Extract the [x, y] coordinate from the center of the cell holding the provided text.  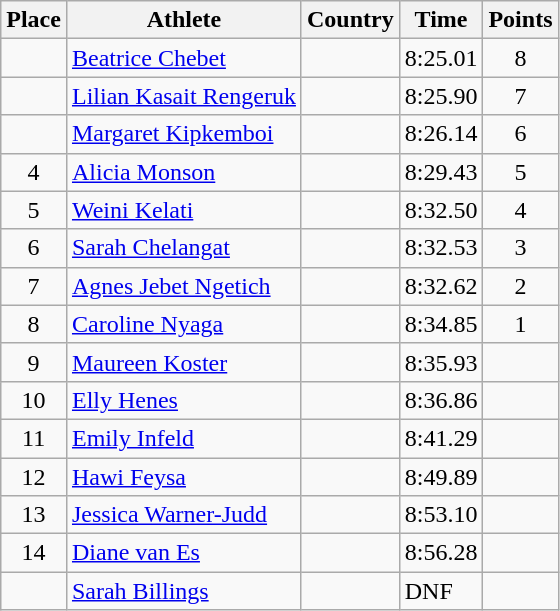
Jessica Warner-Judd [184, 515]
13 [34, 515]
8:29.43 [441, 172]
8:56.28 [441, 553]
8:32.53 [441, 248]
1 [520, 324]
Diane van Es [184, 553]
8:36.86 [441, 400]
10 [34, 400]
Weini Kelati [184, 210]
8:35.93 [441, 362]
Alicia Monson [184, 172]
8:25.90 [441, 96]
Emily Infeld [184, 438]
Maureen Koster [184, 362]
8:32.62 [441, 286]
Hawi Feysa [184, 477]
Lilian Kasait Rengeruk [184, 96]
14 [34, 553]
12 [34, 477]
Beatrice Chebet [184, 58]
9 [34, 362]
8:32.50 [441, 210]
8:25.01 [441, 58]
Elly Henes [184, 400]
Place [34, 20]
Country [350, 20]
8:53.10 [441, 515]
Sarah Billings [184, 591]
8:34.85 [441, 324]
Caroline Nyaga [184, 324]
DNF [441, 591]
Points [520, 20]
3 [520, 248]
Sarah Chelangat [184, 248]
Athlete [184, 20]
8:41.29 [441, 438]
2 [520, 286]
Margaret Kipkemboi [184, 134]
8:49.89 [441, 477]
11 [34, 438]
8:26.14 [441, 134]
Time [441, 20]
Agnes Jebet Ngetich [184, 286]
